Scan for the cell matching the given text and deliver its (X, Y) coordinate at center. 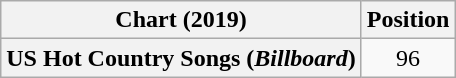
96 (408, 58)
US Hot Country Songs (Billboard) (181, 58)
Chart (2019) (181, 20)
Position (408, 20)
